From the cell containing the given text, extract its center point as (X, Y) coordinate. 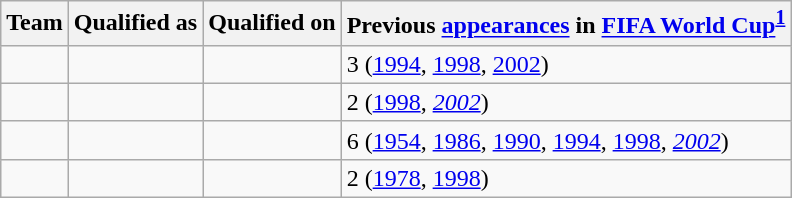
3 (1994, 1998, 2002) (566, 64)
Team (35, 24)
Qualified as (135, 24)
6 (1954, 1986, 1990, 1994, 1998, 2002) (566, 140)
Qualified on (272, 24)
2 (1978, 1998) (566, 178)
Previous appearances in FIFA World Cup1 (566, 24)
2 (1998, 2002) (566, 102)
